Extract the [x, y] coordinate from the center of the cell holding the provided text.  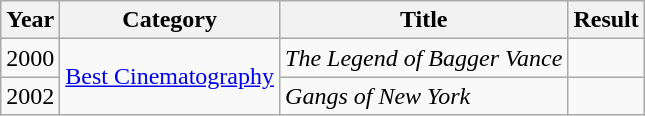
Category [170, 20]
Gangs of New York [424, 96]
The Legend of Bagger Vance [424, 58]
Title [424, 20]
Result [606, 20]
Best Cinematography [170, 77]
Year [30, 20]
2000 [30, 58]
2002 [30, 96]
